Identify which cell holds the provided text, then report its [x, y] central coordinate. 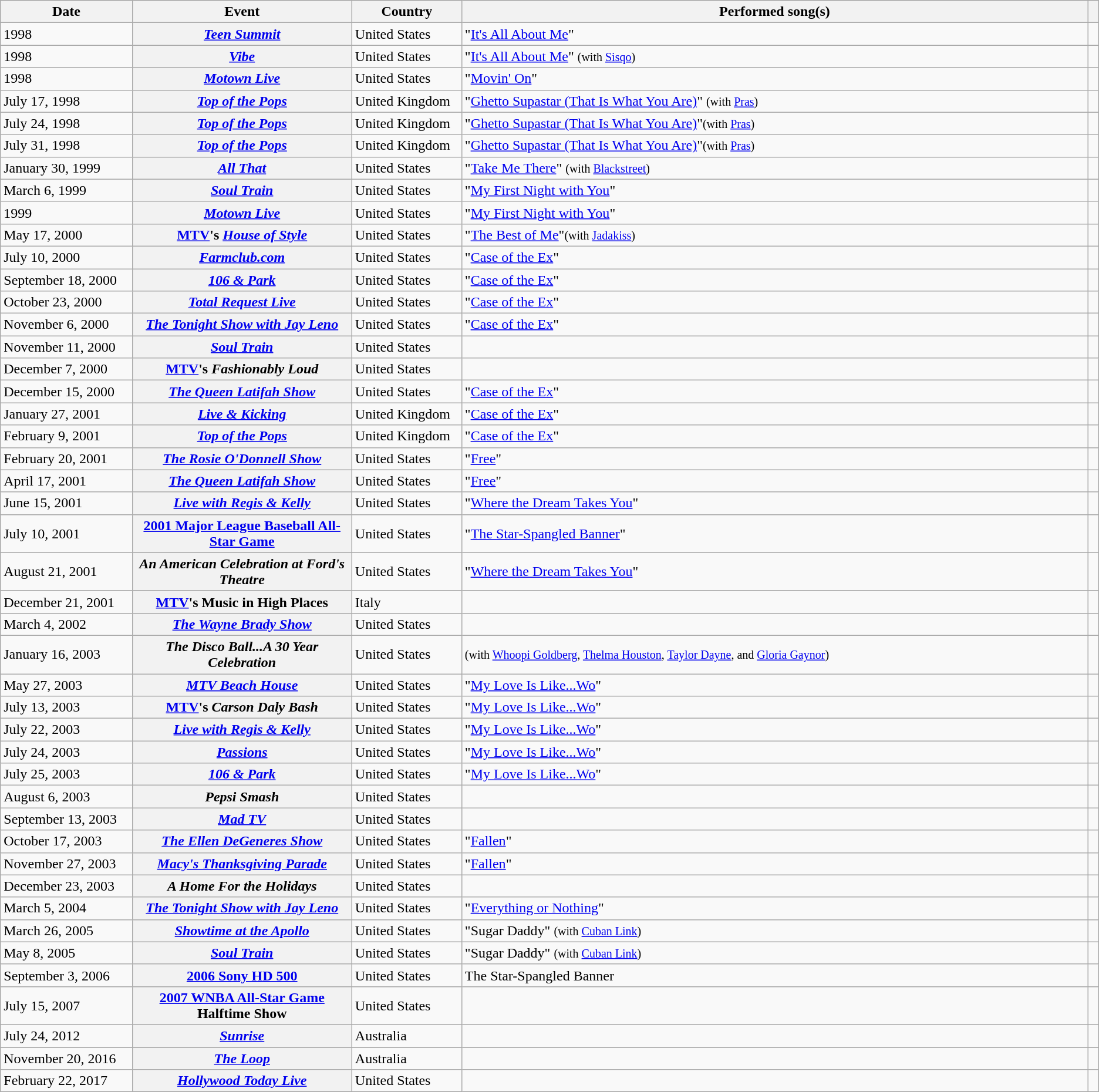
October 23, 2000 [66, 302]
"It's All About Me" (with Sisqo) [774, 56]
"Ghetto Supastar (That Is What You Are)" (with Pras) [774, 101]
The Loop [242, 1059]
March 5, 2004 [66, 908]
The Wayne Brady Show [242, 624]
July 17, 1998 [66, 101]
October 17, 2003 [66, 841]
"Everything or Nothing" [774, 908]
"The Star-Spangled Banner" [774, 533]
July 10, 2001 [66, 533]
MTV's Fashionably Loud [242, 369]
The Disco Ball...A 30 Year Celebration [242, 654]
Date [66, 12]
July 25, 2003 [66, 774]
Pepsi Smash [242, 797]
Sunrise [242, 1036]
November 11, 2000 [66, 347]
January 30, 1999 [66, 168]
February 22, 2017 [66, 1081]
March 4, 2002 [66, 624]
MTV's Carson Daly Bash [242, 707]
July 15, 2007 [66, 1005]
"Movin' On" [774, 79]
1999 [66, 213]
November 20, 2016 [66, 1059]
Italy [406, 602]
(with Whoopi Goldberg, Thelma Houston, Taylor Dayne, and Gloria Gaynor) [774, 654]
March 6, 1999 [66, 190]
June 15, 2001 [66, 503]
Mad TV [242, 819]
January 16, 2003 [66, 654]
Event [242, 12]
Performed song(s) [774, 12]
Country [406, 12]
2006 Sony HD 500 [242, 975]
MTV's House of Style [242, 235]
August 6, 2003 [66, 797]
March 26, 2005 [66, 931]
The Rosie O'Donnell Show [242, 459]
2007 WNBA All-Star Game Halftime Show [242, 1005]
September 18, 2000 [66, 280]
July 10, 2000 [66, 257]
All That [242, 168]
Macy's Thanksgiving Parade [242, 864]
"Take Me There" (with Blackstreet) [774, 168]
"The Best of Me"(with Jadakiss) [774, 235]
MTV Beach House [242, 685]
September 3, 2006 [66, 975]
April 17, 2001 [66, 481]
July 22, 2003 [66, 730]
Hollywood Today Live [242, 1081]
The Star-Spangled Banner [774, 975]
November 6, 2000 [66, 325]
An American Celebration at Ford's Theatre [242, 572]
Live & Kicking [242, 414]
"It's All About Me" [774, 34]
May 27, 2003 [66, 685]
November 27, 2003 [66, 864]
Passions [242, 752]
December 23, 2003 [66, 886]
MTV's Music in High Places [242, 602]
July 24, 1998 [66, 123]
January 27, 2001 [66, 414]
May 8, 2005 [66, 953]
Vibe [242, 56]
August 21, 2001 [66, 572]
December 7, 2000 [66, 369]
2001 Major League Baseball All-Star Game [242, 533]
Total Request Live [242, 302]
February 20, 2001 [66, 459]
May 17, 2000 [66, 235]
February 9, 2001 [66, 436]
December 15, 2000 [66, 392]
July 24, 2003 [66, 752]
July 31, 1998 [66, 146]
July 24, 2012 [66, 1036]
A Home For the Holidays [242, 886]
Teen Summit [242, 34]
Showtime at the Apollo [242, 931]
September 13, 2003 [66, 819]
December 21, 2001 [66, 602]
July 13, 2003 [66, 707]
The Ellen DeGeneres Show [242, 841]
Farmclub.com [242, 257]
